Detect which cell encompasses the target text, then output its [x, y] center coordinate. 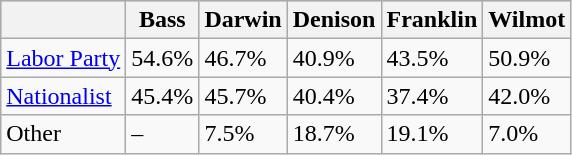
43.5% [432, 58]
Franklin [432, 20]
37.4% [432, 96]
Bass [162, 20]
54.6% [162, 58]
Nationalist [64, 96]
45.4% [162, 96]
Denison [334, 20]
46.7% [243, 58]
19.1% [432, 134]
40.4% [334, 96]
50.9% [527, 58]
42.0% [527, 96]
45.7% [243, 96]
7.0% [527, 134]
Other [64, 134]
7.5% [243, 134]
– [162, 134]
Darwin [243, 20]
Wilmot [527, 20]
18.7% [334, 134]
40.9% [334, 58]
Labor Party [64, 58]
